Locate the cell with the specified text and output its [x, y] center coordinate. 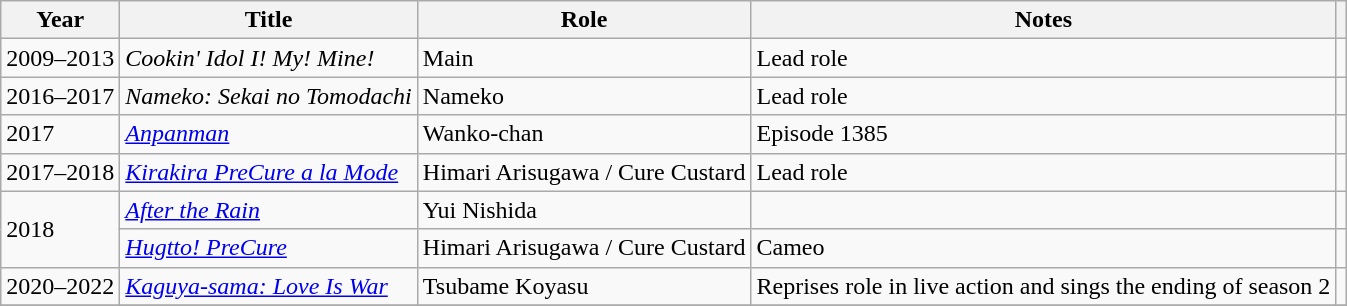
2017 [60, 134]
Wanko-chan [584, 134]
Reprises role in live action and sings the ending of season 2 [1044, 286]
Role [584, 20]
Title [268, 20]
Nameko [584, 96]
Tsubame Koyasu [584, 286]
2018 [60, 229]
Yui Nishida [584, 210]
2017–2018 [60, 172]
Hugtto! PreCure [268, 248]
Kirakira PreCure a la Mode [268, 172]
2016–2017 [60, 96]
2009–2013 [60, 58]
Nameko: Sekai no Tomodachi [268, 96]
2020–2022 [60, 286]
After the Rain [268, 210]
Anpanman [268, 134]
Episode 1385 [1044, 134]
Cookin' Idol I! My! Mine! [268, 58]
Cameo [1044, 248]
Notes [1044, 20]
Year [60, 20]
Kaguya-sama: Love Is War [268, 286]
Main [584, 58]
